Scan for the cell matching the given text and deliver its [X, Y] coordinate at center. 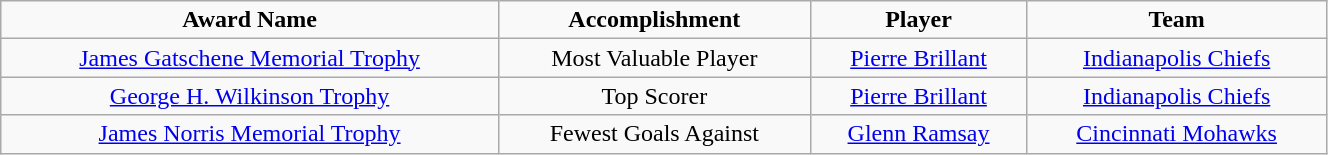
Most Valuable Player [654, 58]
Fewest Goals Against [654, 134]
Top Scorer [654, 96]
James Gatschene Memorial Trophy [250, 58]
George H. Wilkinson Trophy [250, 96]
Cincinnati Mohawks [1177, 134]
Player [918, 20]
Glenn Ramsay [918, 134]
Team [1177, 20]
James Norris Memorial Trophy [250, 134]
Accomplishment [654, 20]
Award Name [250, 20]
